Pinpoint the cell where the given text exists, returning its [X, Y] midpoint coordinate. 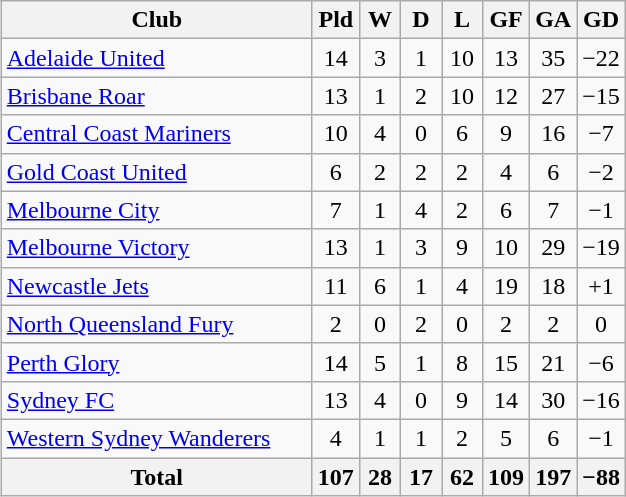
28 [380, 477]
30 [554, 400]
8 [462, 362]
D [420, 20]
Adelaide United [156, 58]
Total [156, 477]
Melbourne Victory [156, 248]
Pld [336, 20]
GA [554, 20]
−7 [602, 134]
Newcastle Jets [156, 286]
W [380, 20]
29 [554, 248]
L [462, 20]
Perth Glory [156, 362]
35 [554, 58]
Sydney FC [156, 400]
21 [554, 362]
Melbourne City [156, 210]
North Queensland Fury [156, 324]
11 [336, 286]
−88 [602, 477]
−19 [602, 248]
Gold Coast United [156, 172]
−6 [602, 362]
−22 [602, 58]
GD [602, 20]
Western Sydney Wanderers [156, 438]
GF [506, 20]
15 [506, 362]
Central Coast Mariners [156, 134]
19 [506, 286]
−15 [602, 96]
197 [554, 477]
−2 [602, 172]
107 [336, 477]
16 [554, 134]
+1 [602, 286]
27 [554, 96]
62 [462, 477]
Club [156, 20]
Brisbane Roar [156, 96]
18 [554, 286]
17 [420, 477]
109 [506, 477]
12 [506, 96]
−16 [602, 400]
